Locate the cell with the specified text and output its [X, Y] center coordinate. 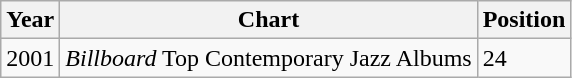
24 [524, 58]
Position [524, 20]
Year [30, 20]
Chart [268, 20]
Billboard Top Contemporary Jazz Albums [268, 58]
2001 [30, 58]
